Determine the (X, Y) coordinate at the center of the cell enclosing the given text.  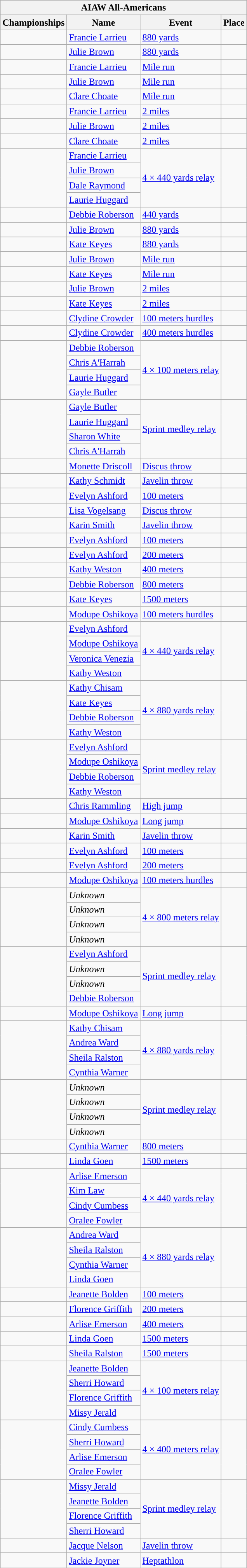
Monette Driscoll (103, 466)
Jackie Joyner (103, 1560)
Name (103, 23)
Sharon White (103, 437)
High jump (181, 806)
Place (234, 23)
Kim Law (103, 1191)
Event (181, 23)
Veronica Venezia (103, 659)
4 × 800 meters relay (181, 917)
Jacque Nelson (103, 1545)
Lisa Vogelsang (103, 510)
Kathy Schmidt (103, 481)
400 meters hurdles (181, 333)
Heptathlon (181, 1560)
4 × 400 meters relay (181, 1450)
AIAW All-Americans (124, 8)
Championships (33, 23)
Chris Rammling (103, 806)
Dale Raymond (103, 185)
440 yards (181, 215)
